Return (X, Y) of the center of cell containing provided text 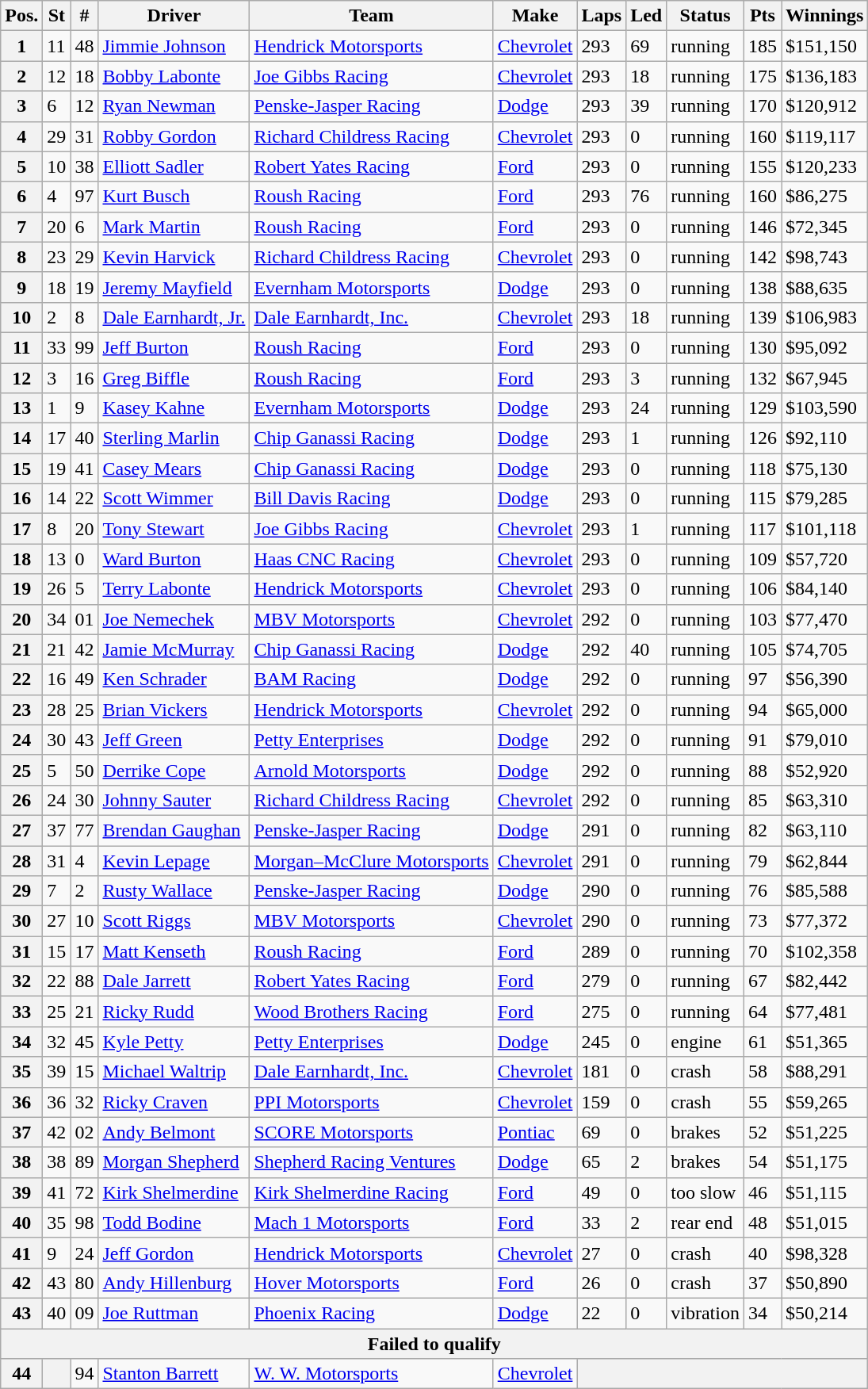
Team (371, 16)
Led (647, 16)
Mach 1 Motorsports (371, 1223)
Mark Martin (174, 227)
Jeff Burton (174, 347)
85 (763, 800)
$79,010 (824, 740)
Pos. (22, 16)
115 (763, 499)
Pontiac (535, 1132)
$85,588 (824, 891)
79 (763, 860)
Joe Nemechek (174, 619)
too slow (705, 1192)
Kevin Harvick (174, 257)
BAM Racing (371, 679)
Ricky Rudd (174, 1012)
Derrike Cope (174, 770)
77 (84, 830)
Morgan Shepherd (174, 1162)
# (84, 16)
$119,117 (824, 136)
Morgan–McClure Motorsports (371, 860)
$59,265 (824, 1102)
105 (763, 649)
Kyle Petty (174, 1042)
129 (763, 408)
Brian Vickers (174, 710)
W. W. Motorsports (371, 1374)
Kirk Shelmerdine Racing (371, 1192)
Phoenix Racing (371, 1313)
$98,743 (824, 257)
$63,110 (824, 830)
$77,470 (824, 619)
Ricky Craven (174, 1102)
Driver (174, 16)
118 (763, 469)
65 (602, 1162)
Winnings (824, 16)
$120,912 (824, 106)
Kevin Lepage (174, 860)
Terry Labonte (174, 589)
09 (84, 1313)
46 (763, 1192)
Kasey Kahne (174, 408)
Matt Kenseth (174, 951)
Laps (602, 16)
109 (763, 559)
$84,140 (824, 589)
Bobby Labonte (174, 76)
72 (84, 1192)
58 (763, 1072)
82 (763, 830)
Scott Riggs (174, 921)
Scott Wimmer (174, 499)
117 (763, 529)
$120,233 (824, 166)
Ward Burton (174, 559)
245 (602, 1042)
Sterling Marlin (174, 438)
91 (763, 740)
vibration (705, 1313)
$98,328 (824, 1253)
Dale Earnhardt, Jr. (174, 317)
Shepherd Racing Ventures (371, 1162)
$51,015 (824, 1223)
$67,945 (824, 378)
289 (602, 951)
130 (763, 347)
61 (763, 1042)
132 (763, 378)
Jeff Green (174, 740)
engine (705, 1042)
$88,635 (824, 287)
$82,442 (824, 981)
$51,175 (824, 1162)
$88,291 (824, 1072)
Brendan Gaughan (174, 830)
279 (602, 981)
170 (763, 106)
PPI Motorsports (371, 1102)
Michael Waltrip (174, 1072)
$92,110 (824, 438)
106 (763, 589)
73 (763, 921)
55 (763, 1102)
Johnny Sauter (174, 800)
275 (602, 1012)
185 (763, 46)
103 (763, 619)
Kurt Busch (174, 197)
Haas CNC Racing (371, 559)
Failed to qualify (434, 1344)
Rusty Wallace (174, 891)
Andy Belmont (174, 1132)
Stanton Barrett (174, 1374)
54 (763, 1162)
Bill Davis Racing (371, 499)
St (57, 16)
Jeff Gordon (174, 1253)
$86,275 (824, 197)
Ken Schrader (174, 679)
$106,983 (824, 317)
44 (22, 1374)
175 (763, 76)
Dale Jarrett (174, 981)
Todd Bodine (174, 1223)
$56,390 (824, 679)
$151,150 (824, 46)
Casey Mears (174, 469)
Tony Stewart (174, 529)
Pts (763, 16)
Kirk Shelmerdine (174, 1192)
$102,358 (824, 951)
$77,481 (824, 1012)
Ryan Newman (174, 106)
70 (763, 951)
Joe Ruttman (174, 1313)
$57,720 (824, 559)
Jamie McMurray (174, 649)
Status (705, 16)
Make (535, 16)
$136,183 (824, 76)
Greg Biffle (174, 378)
$101,118 (824, 529)
$103,590 (824, 408)
98 (84, 1223)
89 (84, 1162)
Andy Hillenburg (174, 1283)
$65,000 (824, 710)
126 (763, 438)
$51,365 (824, 1042)
64 (763, 1012)
$72,345 (824, 227)
02 (84, 1132)
$77,372 (824, 921)
146 (763, 227)
SCORE Motorsports (371, 1132)
$79,285 (824, 499)
Robby Gordon (174, 136)
142 (763, 257)
01 (84, 619)
138 (763, 287)
155 (763, 166)
$51,115 (824, 1192)
Jeremy Mayfield (174, 287)
67 (763, 981)
rear end (705, 1223)
$51,225 (824, 1132)
50 (84, 770)
181 (602, 1072)
99 (84, 347)
$50,890 (824, 1283)
Arnold Motorsports (371, 770)
Hover Motorsports (371, 1283)
$63,310 (824, 800)
139 (763, 317)
$62,844 (824, 860)
52 (763, 1132)
80 (84, 1283)
$74,705 (824, 649)
$50,214 (824, 1313)
45 (84, 1042)
$52,920 (824, 770)
Jimmie Johnson (174, 46)
$75,130 (824, 469)
Wood Brothers Racing (371, 1012)
159 (602, 1102)
Elliott Sadler (174, 166)
$95,092 (824, 347)
